Find where the given text appears and provide that cell's center as [x, y] coordinate. 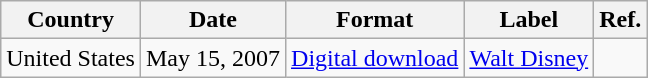
Country [71, 20]
May 15, 2007 [212, 58]
Label [529, 20]
Ref. [620, 20]
Walt Disney [529, 58]
United States [71, 58]
Digital download [375, 58]
Format [375, 20]
Date [212, 20]
